Pinpoint the cell where the given text exists, returning its [X, Y] midpoint coordinate. 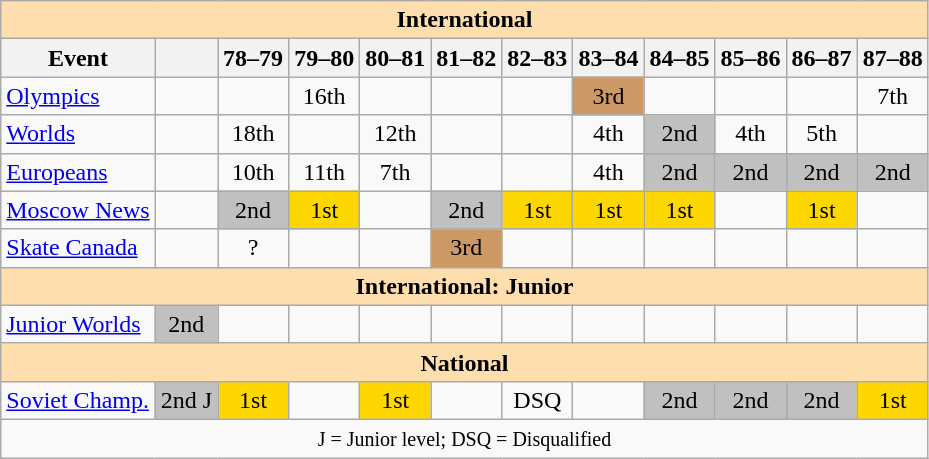
DSQ [538, 400]
Soviet Champ. [78, 400]
11th [324, 172]
12th [396, 134]
International [464, 20]
Olympics [78, 96]
10th [254, 172]
Moscow News [78, 210]
2nd J [186, 400]
79–80 [324, 58]
87–88 [892, 58]
Event [78, 58]
Junior Worlds [78, 324]
85–86 [750, 58]
International: Junior [464, 286]
Europeans [78, 172]
16th [324, 96]
83–84 [608, 58]
Worlds [78, 134]
78–79 [254, 58]
82–83 [538, 58]
81–82 [466, 58]
80–81 [396, 58]
86–87 [822, 58]
18th [254, 134]
Skate Canada [78, 248]
? [254, 248]
5th [822, 134]
J = Junior level; DSQ = Disqualified [464, 438]
84–85 [680, 58]
National [464, 362]
